Extract the [X, Y] coordinate from the center of the cell holding the provided text.  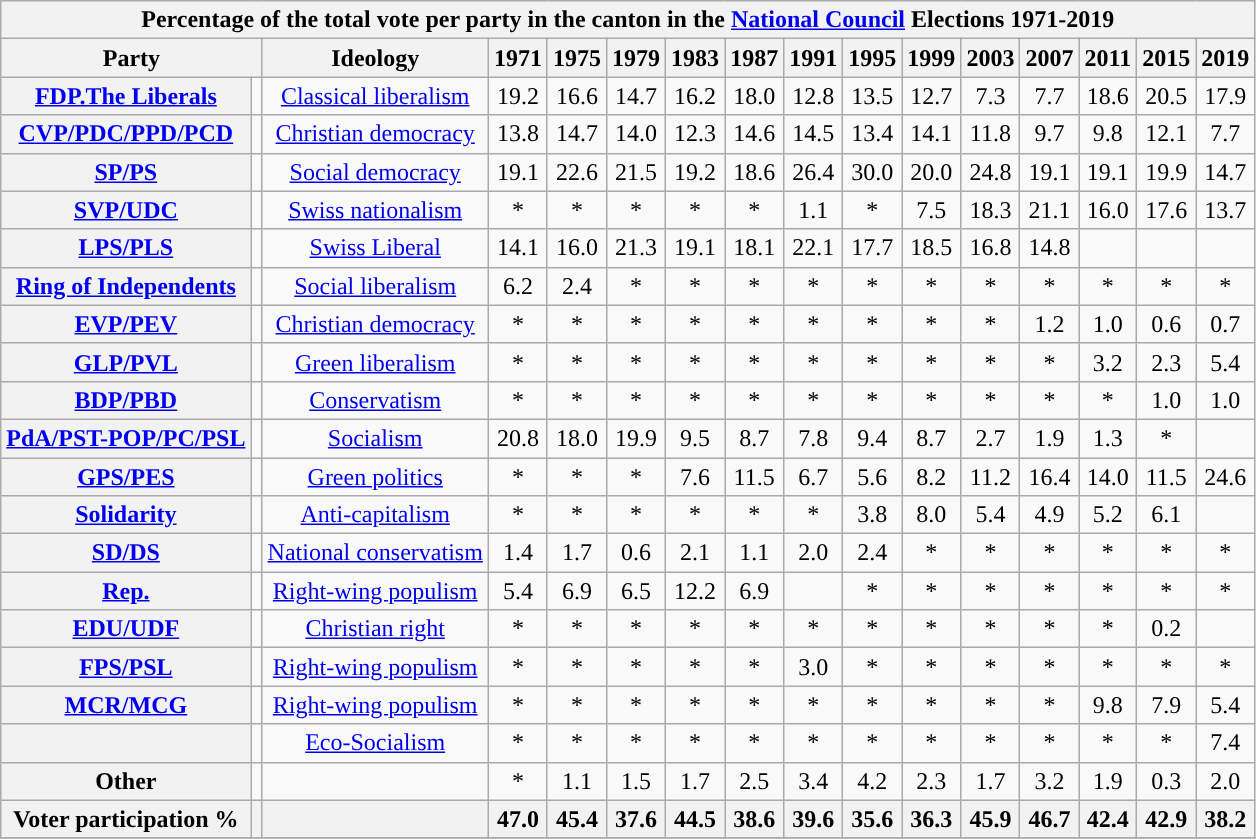
39.6 [814, 819]
GLP/PVL [126, 362]
16.6 [576, 96]
21.5 [636, 172]
Green liberalism [375, 362]
EVP/PEV [126, 324]
46.7 [1050, 819]
Green politics [375, 477]
CVP/PDC/PPD/PCD [126, 134]
12.3 [696, 134]
2.5 [754, 781]
SD/DS [126, 553]
24.6 [1226, 477]
Voter participation % [126, 819]
2019 [1226, 58]
7.5 [932, 210]
FPS/PSL [126, 667]
47.0 [518, 819]
38.2 [1226, 819]
National conservatism [375, 553]
1979 [636, 58]
18.5 [932, 248]
SVP/UDC [126, 210]
1987 [754, 58]
1995 [872, 58]
Anti-capitalism [375, 515]
FDP.The Liberals [126, 96]
21.1 [1050, 210]
12.7 [932, 96]
26.4 [814, 172]
24.8 [990, 172]
LPS/PLS [126, 248]
4.9 [1050, 515]
1971 [518, 58]
8.0 [932, 515]
EDU/UDF [126, 629]
44.5 [696, 819]
5.6 [872, 477]
1.2 [1050, 324]
Classical liberalism [375, 96]
Swiss nationalism [375, 210]
2007 [1050, 58]
12.8 [814, 96]
17.9 [1226, 96]
7.8 [814, 438]
3.4 [814, 781]
12.2 [696, 591]
42.9 [1166, 819]
22.6 [576, 172]
Percentage of the total vote per party in the canton in the National Council Elections 1971-2019 [628, 20]
Social liberalism [375, 286]
16.2 [696, 96]
2011 [1108, 58]
MCR/MCG [126, 705]
6.2 [518, 286]
Social democracy [375, 172]
1.3 [1108, 438]
0.2 [1166, 629]
Party [132, 58]
12.1 [1166, 134]
45.4 [576, 819]
38.6 [754, 819]
30.0 [872, 172]
13.4 [872, 134]
14.8 [1050, 248]
9.7 [1050, 134]
22.1 [814, 248]
4.2 [872, 781]
1999 [932, 58]
BDP/PBD [126, 400]
20.0 [932, 172]
Socialism [375, 438]
13.8 [518, 134]
45.9 [990, 819]
5.2 [1108, 515]
7.6 [696, 477]
13.7 [1226, 210]
0.3 [1166, 781]
1991 [814, 58]
14.5 [814, 134]
Eco-Socialism [375, 743]
6.7 [814, 477]
7.4 [1226, 743]
17.6 [1166, 210]
7.9 [1166, 705]
1975 [576, 58]
18.1 [754, 248]
Ideology [375, 58]
37.6 [636, 819]
PdA/PST-POP/PC/PSL [126, 438]
Other [126, 781]
2.7 [990, 438]
20.8 [518, 438]
14.6 [754, 134]
18.3 [990, 210]
2015 [1166, 58]
35.6 [872, 819]
0.7 [1226, 324]
20.5 [1166, 96]
42.4 [1108, 819]
Rep. [126, 591]
9.5 [696, 438]
3.8 [872, 515]
3.0 [814, 667]
Christian right [375, 629]
1983 [696, 58]
Ring of Independents [126, 286]
6.1 [1166, 515]
17.7 [872, 248]
36.3 [932, 819]
8.2 [932, 477]
7.3 [990, 96]
SP/PS [126, 172]
16.4 [1050, 477]
2003 [990, 58]
Swiss Liberal [375, 248]
16.8 [990, 248]
2.1 [696, 553]
11.8 [990, 134]
Solidarity [126, 515]
1.5 [636, 781]
11.2 [990, 477]
Conservatism [375, 400]
21.3 [636, 248]
13.5 [872, 96]
GPS/PES [126, 477]
6.5 [636, 591]
9.4 [872, 438]
1.4 [518, 553]
